Detect which cell encompasses the target text, then output its (x, y) center coordinate. 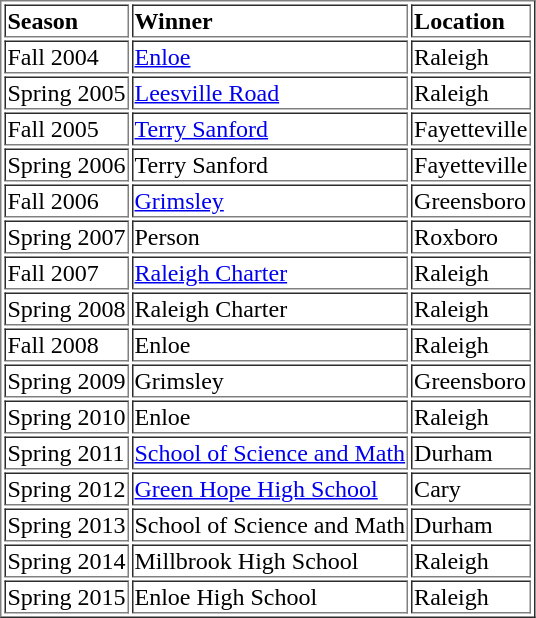
Spring 2008 (66, 308)
Enloe High School (270, 596)
Winner (270, 20)
Cary (470, 488)
Spring 2009 (66, 380)
Fall 2006 (66, 200)
Spring 2005 (66, 92)
Spring 2012 (66, 488)
Spring 2013 (66, 524)
Fall 2004 (66, 56)
Spring 2010 (66, 416)
Fall 2005 (66, 128)
Roxboro (470, 236)
Spring 2015 (66, 596)
Green Hope High School (270, 488)
Season (66, 20)
Spring 2006 (66, 164)
Fall 2008 (66, 344)
Millbrook High School (270, 560)
Location (470, 20)
Fall 2007 (66, 272)
Spring 2007 (66, 236)
Spring 2014 (66, 560)
Leesville Road (270, 92)
Spring 2011 (66, 452)
Person (270, 236)
